Output the [X, Y] coordinate of the center of the cell containing the given text.  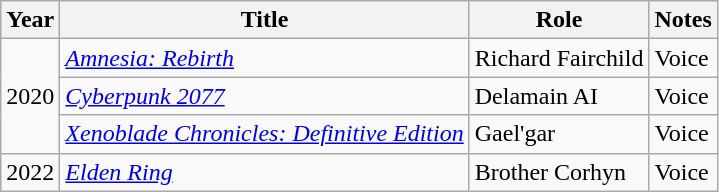
Delamain AI [559, 96]
2022 [30, 172]
Year [30, 20]
Title [264, 20]
Notes [683, 20]
Elden Ring [264, 172]
Richard Fairchild [559, 58]
Role [559, 20]
Cyberpunk 2077 [264, 96]
Amnesia: Rebirth [264, 58]
Xenoblade Chronicles: Definitive Edition [264, 134]
2020 [30, 96]
Gael'gar [559, 134]
Brother Corhyn [559, 172]
